Provide the [X, Y] coordinate of the cell's center where the given text is located.  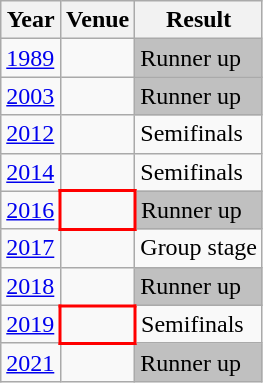
Year [31, 20]
Result [199, 20]
1989 [31, 58]
2016 [31, 210]
Venue [98, 20]
2017 [31, 248]
2019 [31, 324]
2003 [31, 96]
2018 [31, 286]
2021 [31, 362]
2012 [31, 134]
Group stage [199, 248]
2014 [31, 172]
